Output the (X, Y) coordinate of the center of the cell containing the given text.  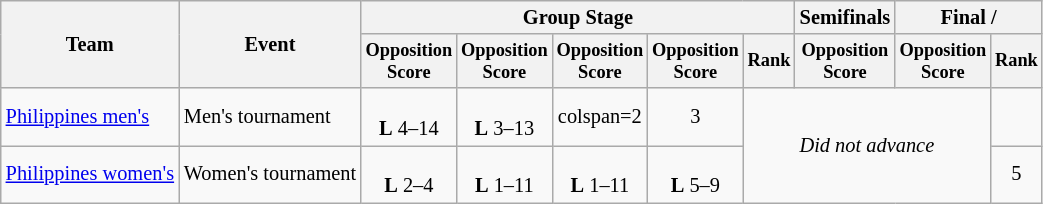
3 (696, 117)
Philippines women's (90, 174)
Did not advance (866, 146)
Semifinals (845, 17)
Team (90, 44)
Final / (968, 17)
L 5–9 (696, 174)
Women's tournament (270, 174)
5 (1017, 174)
Philippines men's (90, 117)
L 2–4 (409, 174)
Group Stage (578, 17)
L 4–14 (409, 117)
L 3–13 (505, 117)
Men's tournament (270, 117)
Event (270, 44)
colspan=2 (600, 117)
